Capture the cell that displays the provided text and extract its (X, Y) central coordinate. 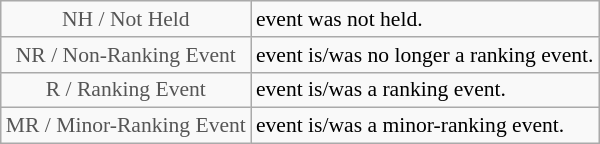
NR / Non-Ranking Event (126, 55)
event is/was no longer a ranking event. (425, 55)
event was not held. (425, 19)
R / Ranking Event (126, 90)
event is/was a ranking event. (425, 90)
NH / Not Held (126, 19)
MR / Minor-Ranking Event (126, 126)
event is/was a minor-ranking event. (425, 126)
